Return the [X, Y] coordinate for the center point of the cell that contains the specified text.  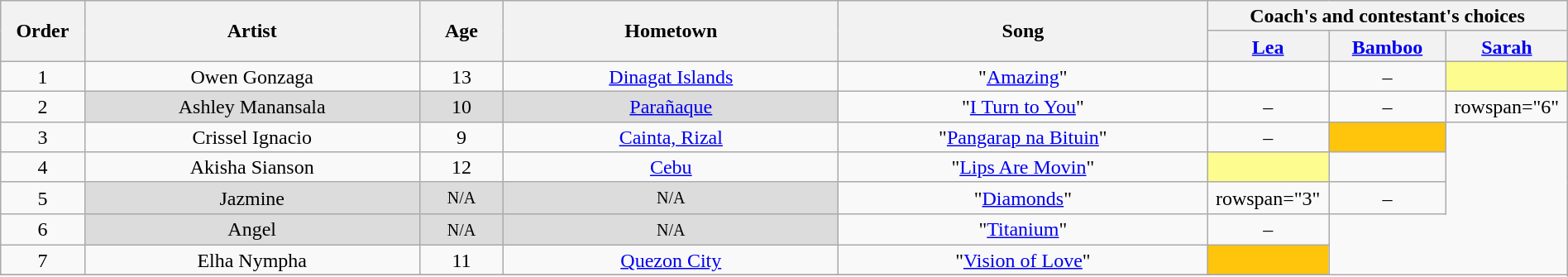
rowspan="3" [1269, 198]
Ashley Manansala [251, 106]
4 [43, 167]
2 [43, 106]
Crissel Ignacio [251, 137]
Parañaque [672, 106]
9 [461, 137]
3 [43, 137]
10 [461, 106]
12 [461, 167]
Angel [251, 229]
Cainta, Rizal [672, 137]
"Amazing" [1023, 76]
5 [43, 198]
"I Turn to You" [1023, 106]
Song [1023, 31]
Lea [1269, 46]
11 [461, 260]
Elha Nympha [251, 260]
Age [461, 31]
"Titanium" [1023, 229]
Order [43, 31]
Akisha Sianson [251, 167]
"Vision of Love" [1023, 260]
"Pangarap na Bituin" [1023, 137]
rowspan="6" [1507, 106]
Sarah [1507, 46]
Jazmine [251, 198]
Hometown [672, 31]
Bamboo [1388, 46]
13 [461, 76]
Coach's and contestant's choices [1388, 17]
7 [43, 260]
Artist [251, 31]
"Diamonds" [1023, 198]
Owen Gonzaga [251, 76]
Cebu [672, 167]
"Lips Are Movin" [1023, 167]
6 [43, 229]
Dinagat Islands [672, 76]
Quezon City [672, 260]
1 [43, 76]
